Pinpoint the cell where the given text exists, returning its [x, y] midpoint coordinate. 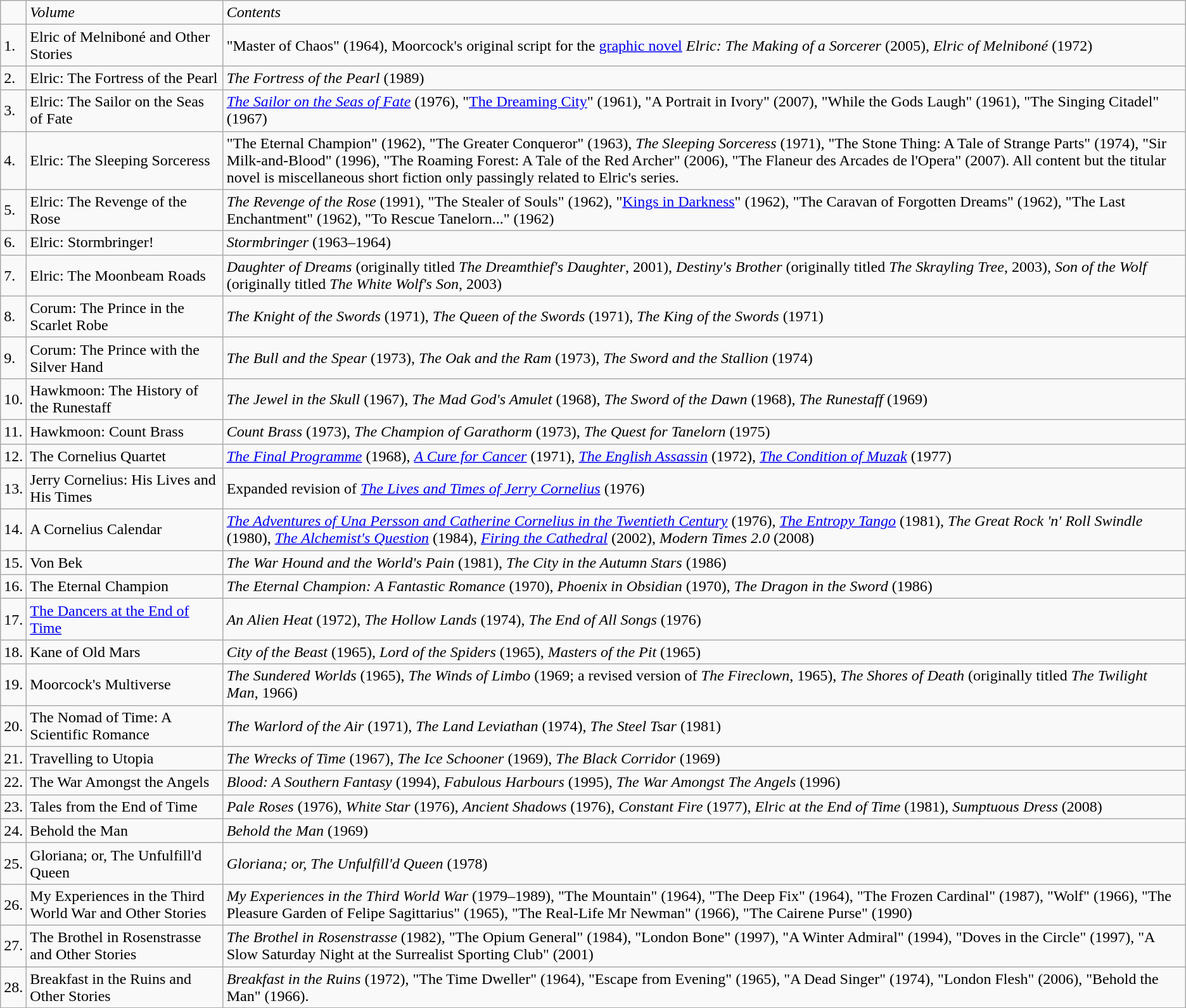
Pale Roses (1976), White Star (1976), Ancient Shadows (1976), Constant Fire (1977), Elric at the End of Time (1981), Sumptuous Dress (2008) [705, 807]
7. [14, 275]
10. [14, 399]
15. [14, 563]
12. [14, 456]
Corum: The Prince in the Scarlet Robe [125, 317]
16. [14, 587]
8. [14, 317]
Blood: A Southern Fantasy (1994), Fabulous Harbours (1995), The War Amongst The Angels (1996) [705, 782]
The Wrecks of Time (1967), The Ice Schooner (1969), The Black Corridor (1969) [705, 758]
18. [14, 652]
Kane of Old Mars [125, 652]
25. [14, 863]
The Nomad of Time: A Scientific Romance [125, 726]
Count Brass (1973), The Champion of Garathorm (1973), The Quest for Tanelorn (1975) [705, 431]
20. [14, 726]
The Bull and the Spear (1973), The Oak and the Ram (1973), The Sword and the Stallion (1974) [705, 357]
The Brothel in Rosenstrasse and Other Stories [125, 945]
Hawkmoon: The History of the Runestaff [125, 399]
6. [14, 243]
Elric: The Moonbeam Roads [125, 275]
Elric of Melniboné and Other Stories [125, 46]
9. [14, 357]
An Alien Heat (1972), The Hollow Lands (1974), The End of All Songs (1976) [705, 620]
Travelling to Utopia [125, 758]
19. [14, 684]
The Eternal Champion [125, 587]
23. [14, 807]
Elric: The Revenge of the Rose [125, 210]
Elric: The Fortress of the Pearl [125, 78]
The War Amongst the Angels [125, 782]
City of the Beast (1965), Lord of the Spiders (1965), Masters of the Pit (1965) [705, 652]
17. [14, 620]
2. [14, 78]
Volume [125, 13]
27. [14, 945]
1. [14, 46]
The Fortress of the Pearl (1989) [705, 78]
Elric: Stormbringer! [125, 243]
Behold the Man [125, 831]
The War Hound and the World's Pain (1981), The City in the Autumn Stars (1986) [705, 563]
"Master of Chaos" (1964), Moorcock's original script for the graphic novel Elric: The Making of a Sorcerer (2005), Elric of Melniboné (1972) [705, 46]
22. [14, 782]
13. [14, 489]
Von Bek [125, 563]
Tales from the End of Time [125, 807]
Jerry Cornelius: His Lives and His Times [125, 489]
5. [14, 210]
Stormbringer (1963–1964) [705, 243]
The Knight of the Swords (1971), The Queen of the Swords (1971), The King of the Swords (1971) [705, 317]
Hawkmoon: Count Brass [125, 431]
Corum: The Prince with the Silver Hand [125, 357]
Elric: The Sleeping Sorceress [125, 160]
26. [14, 905]
Moorcock's Multiverse [125, 684]
Contents [705, 13]
Gloriana; or, The Unfulfill'd Queen (1978) [705, 863]
The Jewel in the Skull (1967), The Mad God's Amulet (1968), The Sword of the Dawn (1968), The Runestaff (1969) [705, 399]
The Final Programme (1968), A Cure for Cancer (1971), The English Assassin (1972), The Condition of Muzak (1977) [705, 456]
The Dancers at the End of Time [125, 620]
The Eternal Champion: A Fantastic Romance (1970), Phoenix in Obsidian (1970), The Dragon in the Sword (1986) [705, 587]
A Cornelius Calendar [125, 530]
My Experiences in the Third World War and Other Stories [125, 905]
4. [14, 160]
Elric: The Sailor on the Seas of Fate [125, 110]
Breakfast in the Ruins and Other Stories [125, 987]
11. [14, 431]
28. [14, 987]
24. [14, 831]
Behold the Man (1969) [705, 831]
Expanded revision of The Lives and Times of Jerry Cornelius (1976) [705, 489]
3. [14, 110]
The Cornelius Quartet [125, 456]
21. [14, 758]
Gloriana; or, The Unfulfill'd Queen [125, 863]
The Warlord of the Air (1971), The Land Leviathan (1974), The Steel Tsar (1981) [705, 726]
14. [14, 530]
